Provide the (x, y) coordinate of the cell's center where the given text is located.  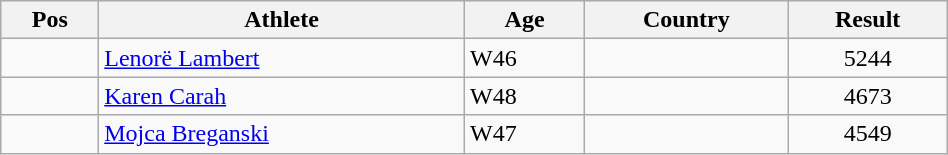
Mojca Breganski (282, 134)
W47 (524, 134)
4549 (868, 134)
Age (524, 20)
Result (868, 20)
Athlete (282, 20)
5244 (868, 58)
Lenorë Lambert (282, 58)
Karen Carah (282, 96)
Pos (50, 20)
Country (686, 20)
W46 (524, 58)
4673 (868, 96)
W48 (524, 96)
